Find where the given text appears and provide that cell's center as [x, y] coordinate. 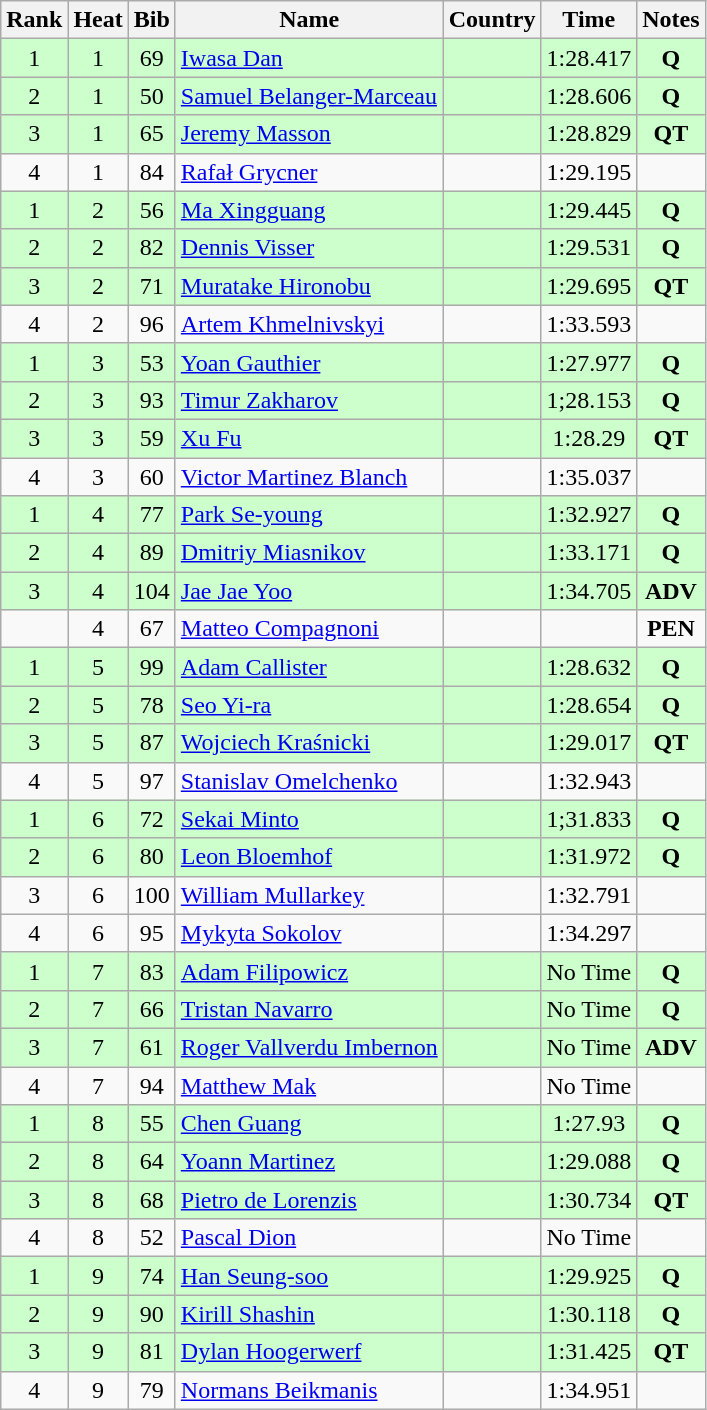
Matthew Mak [309, 1085]
1:28.29 [589, 438]
Normans Beikmanis [309, 1390]
Iwasa Dan [309, 58]
Stanislav Omelchenko [309, 781]
1:27.977 [589, 362]
93 [152, 400]
Pietro de Lorenzis [309, 1200]
1:34.951 [589, 1390]
71 [152, 286]
90 [152, 1314]
1;28.153 [589, 400]
99 [152, 667]
1:29.088 [589, 1162]
53 [152, 362]
Adam Filipowicz [309, 971]
Bib [152, 20]
Roger Vallverdu Imbernon [309, 1047]
Jae Jae Yoo [309, 591]
1:32.791 [589, 895]
1:29.925 [589, 1276]
Matteo Compagnoni [309, 629]
78 [152, 705]
84 [152, 172]
1:29.195 [589, 172]
64 [152, 1162]
1:31.972 [589, 857]
Time [589, 20]
Chen Guang [309, 1124]
Sekai Minto [309, 819]
94 [152, 1085]
PEN [671, 629]
52 [152, 1238]
Dmitriy Miasnikov [309, 553]
1:29.695 [589, 286]
Samuel Belanger-Marceau [309, 96]
Rank [34, 20]
Jeremy Masson [309, 134]
Mykyta Sokolov [309, 933]
100 [152, 895]
68 [152, 1200]
66 [152, 1009]
Han Seung-soo [309, 1276]
1:27.93 [589, 1124]
1:28.632 [589, 667]
74 [152, 1276]
72 [152, 819]
59 [152, 438]
1:35.037 [589, 477]
81 [152, 1352]
Artem Khmelnivskyi [309, 324]
55 [152, 1124]
1:30.118 [589, 1314]
1:33.593 [589, 324]
1:30.734 [589, 1200]
69 [152, 58]
1:29.531 [589, 248]
Dennis Visser [309, 248]
1:28.606 [589, 96]
1:34.705 [589, 591]
1:31.425 [589, 1352]
65 [152, 134]
Notes [671, 20]
Ma Xingguang [309, 210]
1:34.297 [589, 933]
61 [152, 1047]
Country [492, 20]
Seo Yi-ra [309, 705]
1:33.171 [589, 553]
89 [152, 553]
Kirill Shashin [309, 1314]
Dylan Hoogerwerf [309, 1352]
Park Se-young [309, 515]
60 [152, 477]
Yoann Martinez [309, 1162]
1;31.833 [589, 819]
97 [152, 781]
1:32.927 [589, 515]
1:29.017 [589, 743]
87 [152, 743]
Tristan Navarro [309, 1009]
Pascal Dion [309, 1238]
Name [309, 20]
80 [152, 857]
96 [152, 324]
Yoan Gauthier [309, 362]
Leon Bloemhof [309, 857]
82 [152, 248]
56 [152, 210]
William Mullarkey [309, 895]
67 [152, 629]
Xu Fu [309, 438]
77 [152, 515]
Heat [98, 20]
Adam Callister [309, 667]
Muratake Hironobu [309, 286]
50 [152, 96]
Rafał Grycner [309, 172]
95 [152, 933]
83 [152, 971]
1:28.417 [589, 58]
Wojciech Kraśnicki [309, 743]
1:29.445 [589, 210]
Timur Zakharov [309, 400]
1:28.654 [589, 705]
104 [152, 591]
1:28.829 [589, 134]
Victor Martinez Blanch [309, 477]
79 [152, 1390]
1:32.943 [589, 781]
